Output the [x, y] coordinate of the center of the cell containing the given text.  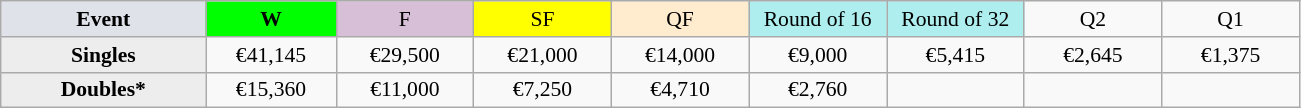
Doubles* [104, 90]
Q2 [1093, 19]
€7,250 [543, 90]
W [271, 19]
Singles [104, 55]
Round of 16 [818, 19]
€29,500 [405, 55]
Event [104, 19]
€41,145 [271, 55]
€4,710 [680, 90]
€15,360 [271, 90]
€2,645 [1093, 55]
€14,000 [680, 55]
€11,000 [405, 90]
QF [680, 19]
SF [543, 19]
F [405, 19]
€2,760 [818, 90]
€21,000 [543, 55]
Q1 [1231, 19]
€5,415 [955, 55]
€9,000 [818, 55]
Round of 32 [955, 19]
€1,375 [1231, 55]
